Extract the [X, Y] coordinate from the center of the cell holding the provided text.  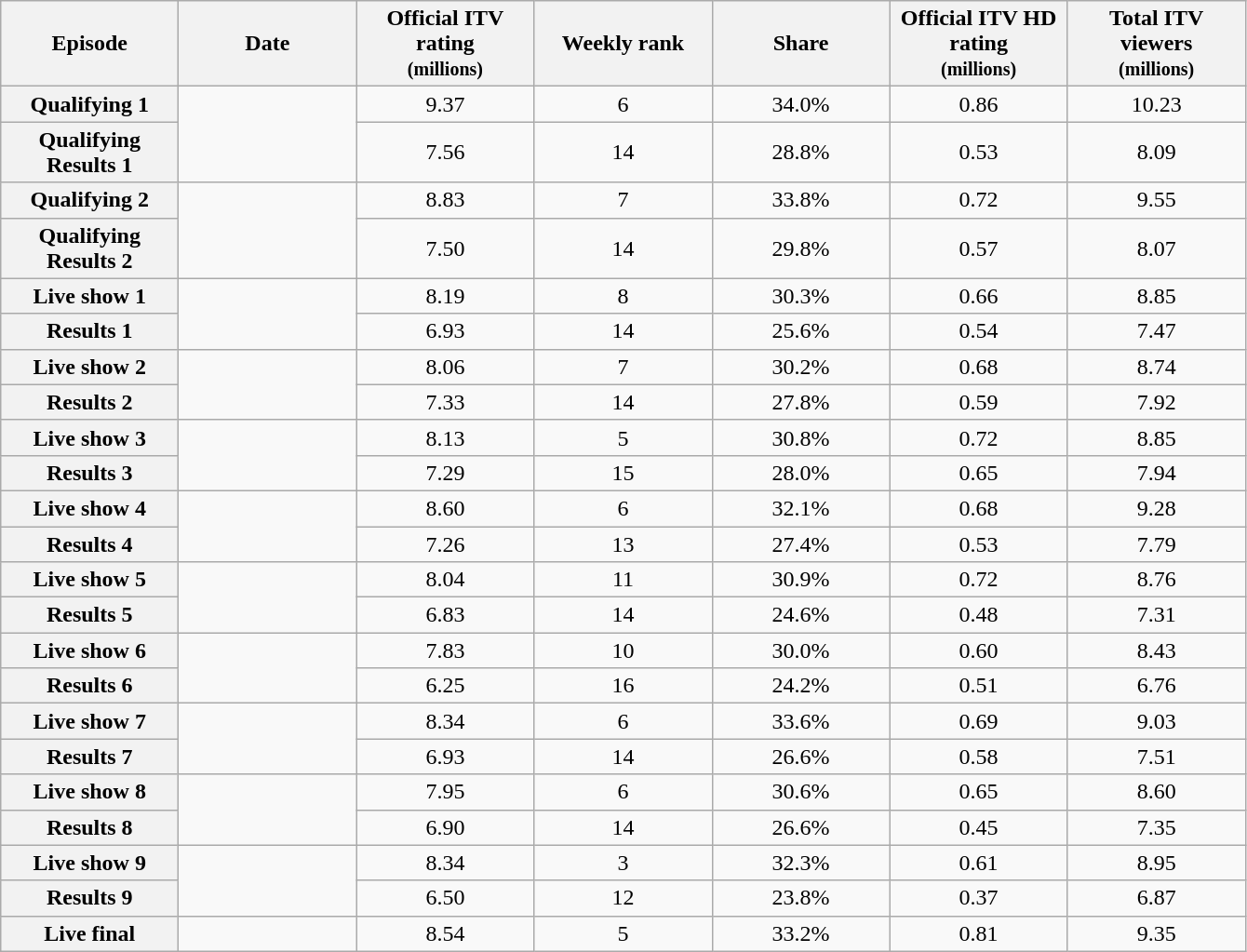
8.54 [445, 933]
16 [623, 686]
0.48 [979, 615]
Live show 9 [89, 863]
0.86 [979, 104]
Results 6 [89, 686]
29.8% [800, 248]
8.43 [1156, 650]
27.4% [800, 544]
6.76 [1156, 686]
6.90 [445, 827]
Results 3 [89, 473]
7.50 [445, 248]
23.8% [800, 898]
0.45 [979, 827]
33.6% [800, 721]
30.6% [800, 792]
9.37 [445, 104]
Live show 7 [89, 721]
0.57 [979, 248]
13 [623, 544]
9.28 [1156, 508]
7.35 [1156, 827]
Qualifying Results 2 [89, 248]
Live show 4 [89, 508]
Official ITV rating(millions) [445, 44]
Live show 2 [89, 367]
32.1% [800, 508]
Live show 3 [89, 437]
30.2% [800, 367]
8.95 [1156, 863]
Results 5 [89, 615]
0.81 [979, 933]
7.56 [445, 153]
7.94 [1156, 473]
8 [623, 296]
30.9% [800, 580]
Official ITV HD rating(millions) [979, 44]
7.83 [445, 650]
Results 8 [89, 827]
Qualifying Results 1 [89, 153]
Live show 5 [89, 580]
Total ITV viewers(millions) [1156, 44]
Qualifying 1 [89, 104]
Episode [89, 44]
30.0% [800, 650]
Results 2 [89, 402]
32.3% [800, 863]
6.83 [445, 615]
10 [623, 650]
12 [623, 898]
0.60 [979, 650]
8.13 [445, 437]
7.29 [445, 473]
8.76 [1156, 580]
7.31 [1156, 615]
0.61 [979, 863]
9.55 [1156, 200]
Weekly rank [623, 44]
24.2% [800, 686]
7.79 [1156, 544]
7.33 [445, 402]
6.87 [1156, 898]
33.2% [800, 933]
0.69 [979, 721]
Live show 6 [89, 650]
0.37 [979, 898]
7.51 [1156, 757]
Date [268, 44]
15 [623, 473]
0.59 [979, 402]
9.03 [1156, 721]
30.8% [800, 437]
Results 9 [89, 898]
8.09 [1156, 153]
7.26 [445, 544]
33.8% [800, 200]
Qualifying 2 [89, 200]
9.35 [1156, 933]
0.66 [979, 296]
Results 1 [89, 331]
Live final [89, 933]
Live show 8 [89, 792]
7.95 [445, 792]
Results 4 [89, 544]
0.54 [979, 331]
8.06 [445, 367]
6.50 [445, 898]
25.6% [800, 331]
7.92 [1156, 402]
8.74 [1156, 367]
28.0% [800, 473]
11 [623, 580]
30.3% [800, 296]
Results 7 [89, 757]
8.19 [445, 296]
28.8% [800, 153]
27.8% [800, 402]
Share [800, 44]
0.51 [979, 686]
10.23 [1156, 104]
3 [623, 863]
34.0% [800, 104]
8.07 [1156, 248]
6.25 [445, 686]
0.58 [979, 757]
8.83 [445, 200]
8.04 [445, 580]
7.47 [1156, 331]
24.6% [800, 615]
Live show 1 [89, 296]
